Locate the cell with the specified text and output its (X, Y) center coordinate. 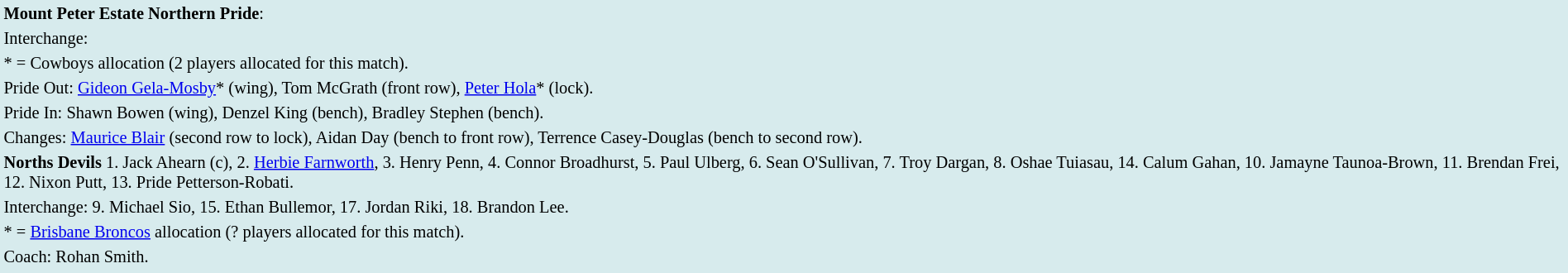
* = Cowboys allocation (2 players allocated for this match). (784, 63)
* = Brisbane Broncos allocation (? players allocated for this match). (784, 232)
Changes: Maurice Blair (second row to lock), Aidan Day (bench to front row), Terrence Casey-Douglas (bench to second row). (784, 137)
Pride In: Shawn Bowen (wing), Denzel King (bench), Bradley Stephen (bench). (784, 113)
Coach: Rohan Smith. (784, 256)
Interchange: (784, 38)
Pride Out: Gideon Gela-Mosby* (wing), Tom McGrath (front row), Peter Hola* (lock). (784, 88)
Mount Peter Estate Northern Pride: (784, 13)
Interchange: 9. Michael Sio, 15. Ethan Bullemor, 17. Jordan Riki, 18. Brandon Lee. (784, 207)
